Return (X, Y) of the center of cell containing provided text 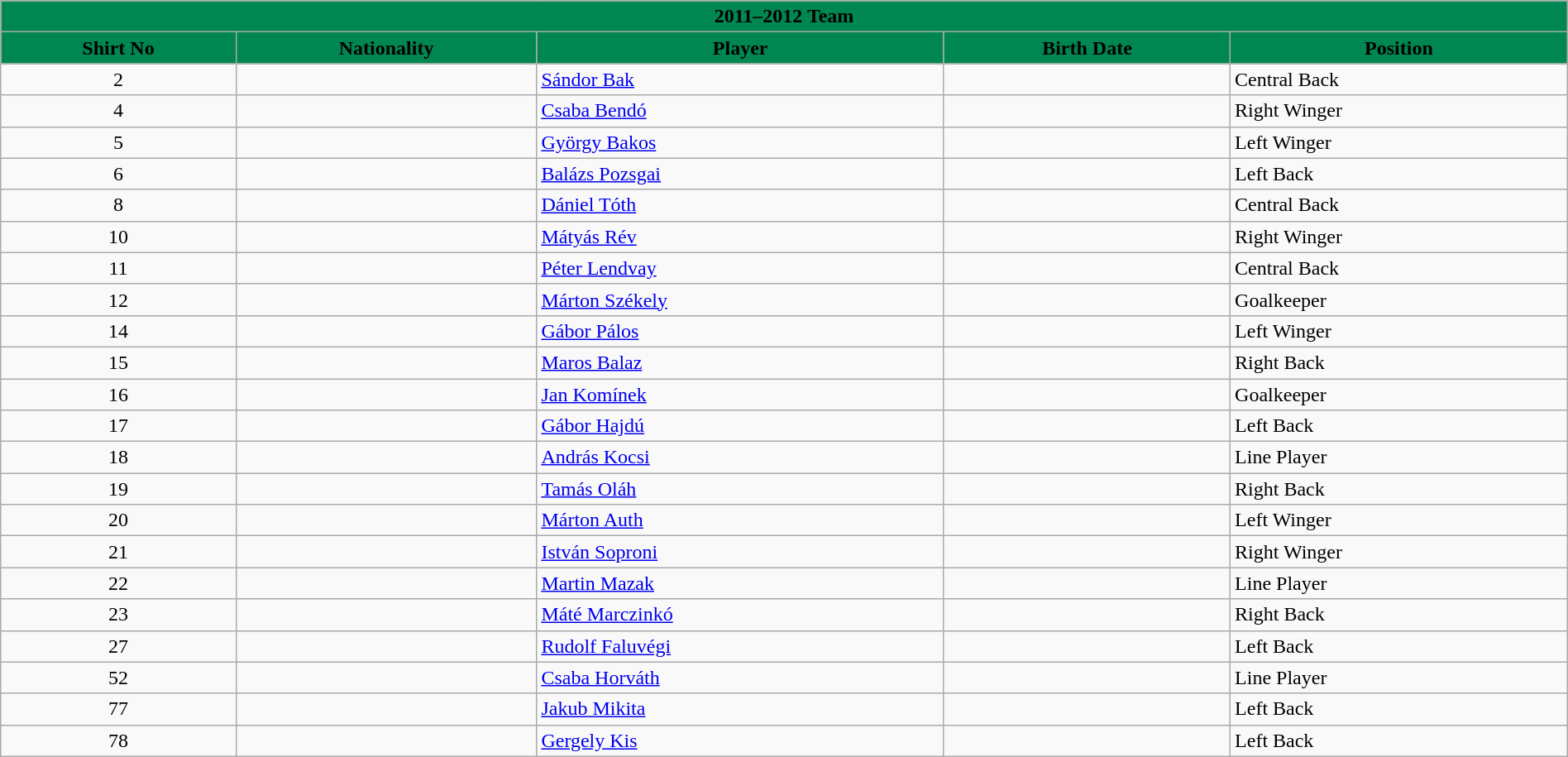
16 (119, 395)
Tamás Oláh (741, 489)
Csaba Horváth (741, 678)
Márton Auth (741, 520)
15 (119, 362)
Player (741, 48)
20 (119, 520)
Balázs Pozsgai (741, 174)
Rudolf Faluvégi (741, 646)
Nationality (386, 48)
István Soproni (741, 552)
Mátyás Rév (741, 237)
10 (119, 237)
77 (119, 709)
5 (119, 142)
8 (119, 205)
Máté Marczinkó (741, 615)
Martin Mazak (741, 583)
Jan Komínek (741, 395)
18 (119, 458)
2011–2012 Team (784, 17)
Birth Date (1087, 48)
21 (119, 552)
52 (119, 678)
23 (119, 615)
Gergely Kis (741, 740)
11 (119, 268)
12 (119, 299)
Márton Székely (741, 299)
17 (119, 426)
22 (119, 583)
Dániel Tóth (741, 205)
Jakub Mikita (741, 709)
Position (1399, 48)
Gábor Hajdú (741, 426)
2 (119, 79)
14 (119, 331)
4 (119, 111)
György Bakos (741, 142)
19 (119, 489)
Sándor Bak (741, 79)
6 (119, 174)
27 (119, 646)
Shirt No (119, 48)
Péter Lendvay (741, 268)
Maros Balaz (741, 362)
78 (119, 740)
Csaba Bendó (741, 111)
Gábor Pálos (741, 331)
András Kocsi (741, 458)
